Extract the [x, y] coordinate from the center of the cell holding the provided text.  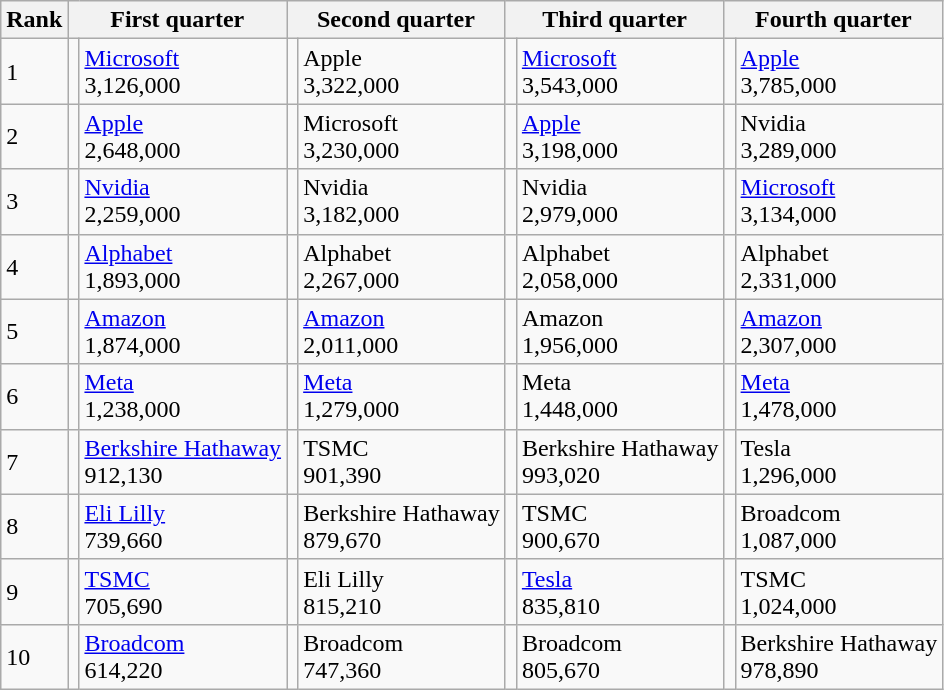
Apple3,785,000 [839, 72]
8 [34, 526]
Amazon2,011,000 [402, 332]
TSMC900,670 [620, 526]
9 [34, 592]
Meta1,238,000 [183, 396]
TSMC1,024,000 [839, 592]
Berkshire Hathaway879,670 [402, 526]
Fourth quarter [834, 20]
Microsoft3,126,000 [183, 72]
Amazon1,874,000 [183, 332]
Eli Lilly 815,210 [402, 592]
Microsoft3,543,000 [620, 72]
Tesla1,296,000 [839, 462]
Apple3,198,000 [620, 136]
5 [34, 332]
10 [34, 656]
7 [34, 462]
4 [34, 266]
Apple3,322,000 [402, 72]
First quarter [178, 20]
Berkshire Hathaway978,890 [839, 656]
Berkshire Hathaway993,020 [620, 462]
Amazon2,307,000 [839, 332]
Alphabet2,267,000 [402, 266]
6 [34, 396]
Nvidia3,182,000 [402, 202]
Meta1,478,000 [839, 396]
TSMC901,390 [402, 462]
Tesla835,810 [620, 592]
Microsoft3,230,000 [402, 136]
Rank [34, 20]
Broadcom 614,220 [183, 656]
Broadcom 1,087,000 [839, 526]
Alphabet1,893,000 [183, 266]
Microsoft3,134,000 [839, 202]
Nvidia3,289,000 [839, 136]
Meta1,279,000 [402, 396]
TSMC705,690 [183, 592]
Broadcom 747,360 [402, 656]
Alphabet2,331,000 [839, 266]
3 [34, 202]
Third quarter [614, 20]
2 [34, 136]
Amazon1,956,000 [620, 332]
Meta1,448,000 [620, 396]
Alphabet2,058,000 [620, 266]
Nvidia2,259,000 [183, 202]
Eli Lilly 739,660 [183, 526]
Second quarter [396, 20]
1 [34, 72]
Broadcom 805,670 [620, 656]
Apple2,648,000 [183, 136]
Berkshire Hathaway912,130 [183, 462]
Nvidia2,979,000 [620, 202]
